Pinpoint the cell where the given text exists, returning its [x, y] midpoint coordinate. 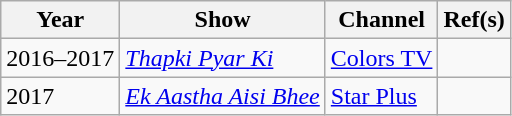
Star Plus [382, 96]
Ek Aastha Aisi Bhee [222, 96]
Thapki Pyar Ki [222, 58]
Ref(s) [474, 20]
Channel [382, 20]
Year [60, 20]
2017 [60, 96]
Colors TV [382, 58]
2016–2017 [60, 58]
Show [222, 20]
